Return [X, Y] of the center of cell containing provided text 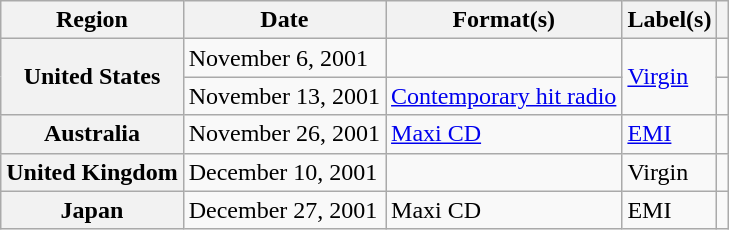
December 27, 2001 [284, 210]
United States [92, 77]
Label(s) [670, 20]
November 26, 2001 [284, 134]
United Kingdom [92, 172]
Contemporary hit radio [504, 96]
Australia [92, 134]
December 10, 2001 [284, 172]
Japan [92, 210]
November 13, 2001 [284, 96]
Region [92, 20]
November 6, 2001 [284, 58]
Date [284, 20]
Format(s) [504, 20]
